Provide the (X, Y) coordinate of the cell's center where the given text is located.  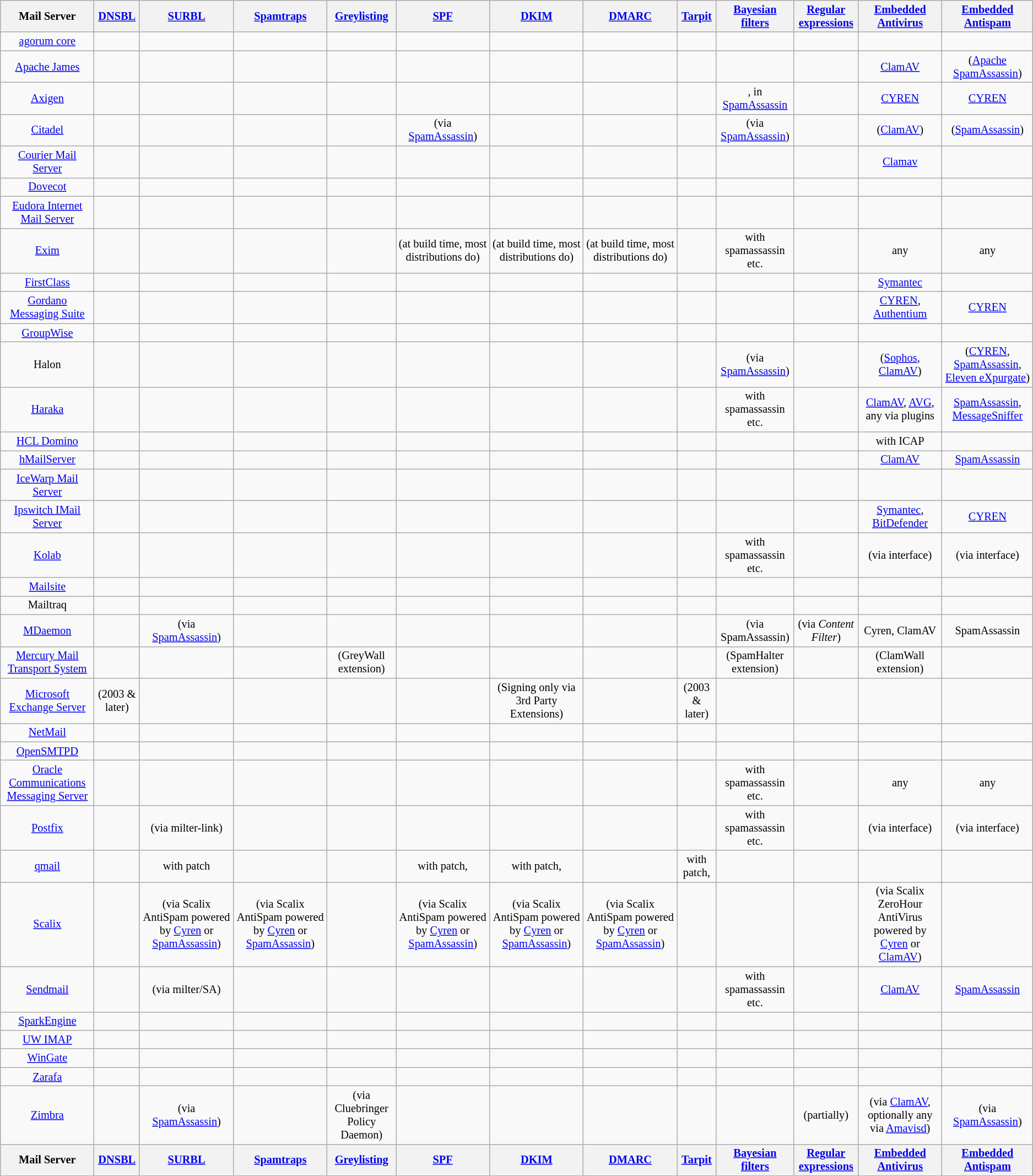
Postfix (47, 828)
(via milter/SA) (186, 989)
NetMail (47, 732)
UW IMAP (47, 1039)
GroupWise (47, 333)
WinGate (47, 1058)
Halon (47, 364)
Mailsite (47, 587)
SpamAssassin, MessageSniffer (987, 409)
Oracle Communications Messaging Server (47, 783)
(SpamAssassin) (987, 130)
(ClamAV) (900, 130)
IceWarp Mail Server (47, 485)
qmail (47, 866)
Cyren, ClamAV (900, 630)
(via Scalix ZeroHour AntiVirus powered by Cyren or ClamAV) (900, 924)
(via Cluebringer Policy Daemon) (361, 1115)
(via Content Filter) (826, 630)
Gordano Messaging Suite (47, 308)
(via milter-link) (186, 828)
(Signing only via 3rd Party Extensions) (537, 700)
(Sophos, ClamAV) (900, 364)
Sendmail (47, 989)
Axigen (47, 98)
(CYREN, SpamAssassin, Eleven eXpurgate) (987, 364)
ClamAV, AVG, any via plugins (900, 409)
(Apache SpamAssassin) (987, 67)
(GreyWall extension) (361, 662)
Microsoft Exchange Server (47, 700)
Courier Mail Server (47, 162)
Kolab (47, 555)
Apache James (47, 67)
with patch (186, 866)
, in SpamAssassin (755, 98)
hMailServer (47, 460)
Scalix (47, 924)
Ipswitch IMail Server (47, 516)
Mercury Mail Transport System (47, 662)
Citadel (47, 130)
Symantec, BitDefender (900, 516)
Clamav (900, 162)
(ClamWall extension) (900, 662)
Dovecot (47, 187)
OpenSMTPD (47, 751)
with ICAP (900, 441)
(SpamHalter extension) (755, 662)
Exim (47, 251)
FirstClass (47, 282)
HCL Domino (47, 441)
Mailtraq (47, 605)
Zarafa (47, 1077)
Zimbra (47, 1115)
(via ClamAV, optionally any via Amavisd) (900, 1115)
Symantec (900, 282)
Haraka (47, 409)
(partially) (826, 1115)
Eudora Internet Mail Server (47, 212)
agorum core (47, 41)
SparkEngine (47, 1021)
CYREN, Authentium (900, 308)
MDaemon (47, 630)
